Detect which cell encompasses the target text, then output its [x, y] center coordinate. 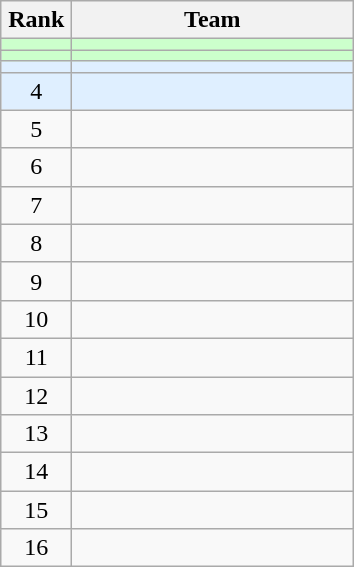
10 [36, 319]
16 [36, 548]
15 [36, 510]
6 [36, 167]
9 [36, 281]
7 [36, 205]
4 [36, 91]
8 [36, 243]
Team [212, 20]
11 [36, 357]
13 [36, 434]
Rank [36, 20]
14 [36, 472]
5 [36, 129]
12 [36, 395]
